Determine the (x, y) coordinate at the center of the cell enclosing the given text.  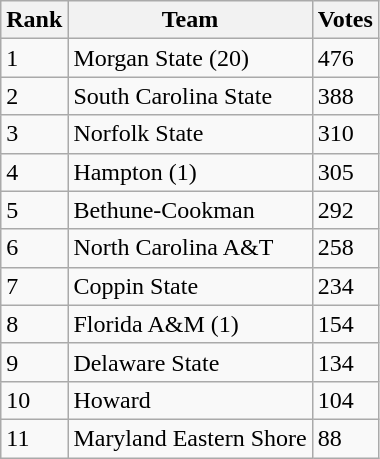
154 (345, 324)
6 (34, 248)
Maryland Eastern Shore (190, 438)
11 (34, 438)
7 (34, 286)
88 (345, 438)
North Carolina A&T (190, 248)
Delaware State (190, 362)
Coppin State (190, 286)
Morgan State (20) (190, 58)
Votes (345, 20)
Howard (190, 400)
4 (34, 172)
305 (345, 172)
3 (34, 134)
134 (345, 362)
292 (345, 210)
Team (190, 20)
9 (34, 362)
310 (345, 134)
Florida A&M (1) (190, 324)
234 (345, 286)
South Carolina State (190, 96)
Hampton (1) (190, 172)
8 (34, 324)
476 (345, 58)
Rank (34, 20)
5 (34, 210)
258 (345, 248)
Bethune-Cookman (190, 210)
Norfolk State (190, 134)
1 (34, 58)
2 (34, 96)
104 (345, 400)
10 (34, 400)
388 (345, 96)
